Return the [X, Y] coordinate for the center point of the cell that contains the specified text.  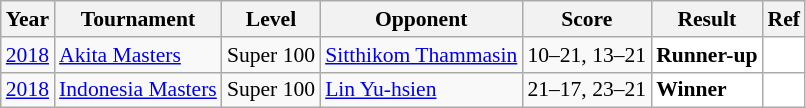
10–21, 13–21 [586, 55]
Opponent [421, 19]
Ref [783, 19]
Level [271, 19]
Indonesia Masters [138, 90]
Tournament [138, 19]
Score [586, 19]
Lin Yu-hsien [421, 90]
Winner [706, 90]
21–17, 23–21 [586, 90]
Sitthikom Thammasin [421, 55]
Result [706, 19]
Runner-up [706, 55]
Akita Masters [138, 55]
Year [28, 19]
